Output the (x, y) coordinate of the center of the cell containing the given text.  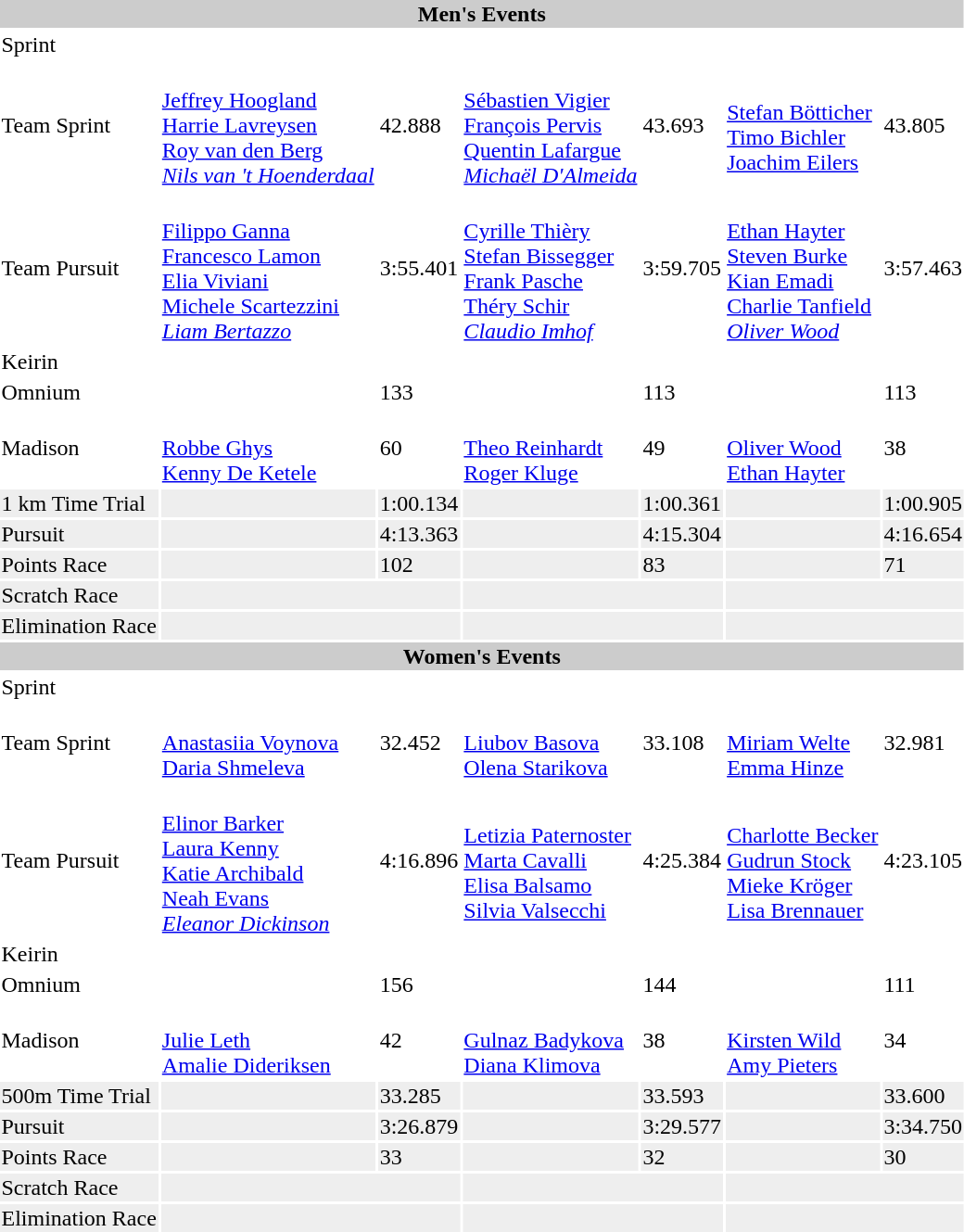
4:23.105 (923, 860)
1 km Time Trial (79, 503)
Liubov BasovaOlena Starikova (551, 743)
42 (419, 1040)
33.285 (419, 1096)
33.108 (682, 743)
Women's Events (482, 656)
33 (419, 1157)
1:00.905 (923, 503)
3:29.577 (682, 1126)
30 (923, 1157)
32.452 (419, 743)
34 (923, 1040)
Anastasiia VoynovaDaria Shmeleva (268, 743)
3:34.750 (923, 1126)
4:16.896 (419, 860)
133 (419, 392)
Julie LethAmalie Dideriksen (268, 1040)
Miriam WelteEmma Hinze (803, 743)
43.805 (923, 125)
4:15.304 (682, 534)
Kirsten WildAmy Pieters (803, 1040)
4:16.654 (923, 534)
1:00.134 (419, 503)
Theo ReinhardtRoger Kluge (551, 448)
3:26.879 (419, 1126)
Jeffrey HooglandHarrie LavreysenRoy van den BergNils van 't Hoenderdaal (268, 125)
Letizia PaternosterMarta CavalliElisa BalsamoSilvia Valsecchi (551, 860)
33.593 (682, 1096)
Elinor BarkerLaura KennyKatie ArchibaldNeah EvansEleanor Dickinson (268, 860)
32.981 (923, 743)
500m Time Trial (79, 1096)
60 (419, 448)
144 (682, 984)
71 (923, 565)
3:57.463 (923, 269)
Stefan BötticherTimo BichlerJoachim Eilers (803, 125)
32 (682, 1157)
Men's Events (482, 14)
4:13.363 (419, 534)
Charlotte BeckerGudrun StockMieke KrögerLisa Brennauer (803, 860)
Ethan HayterSteven BurkeKian EmadiCharlie TanfieldOliver Wood (803, 269)
Oliver WoodEthan Hayter (803, 448)
102 (419, 565)
3:59.705 (682, 269)
Robbe GhysKenny De Ketele (268, 448)
Gulnaz BadykovaDiana Klimova (551, 1040)
43.693 (682, 125)
Sébastien VigierFrançois PervisQuentin LafargueMichaël D'Almeida (551, 125)
49 (682, 448)
3:55.401 (419, 269)
1:00.361 (682, 503)
156 (419, 984)
Filippo GannaFrancesco LamonElia VivianiMichele ScartezziniLiam Bertazzo (268, 269)
83 (682, 565)
Cyrille ThièryStefan BisseggerFrank PascheThéry SchirClaudio Imhof (551, 269)
111 (923, 984)
42.888 (419, 125)
4:25.384 (682, 860)
33.600 (923, 1096)
